Extract the (x, y) coordinate from the center of the cell holding the provided text.  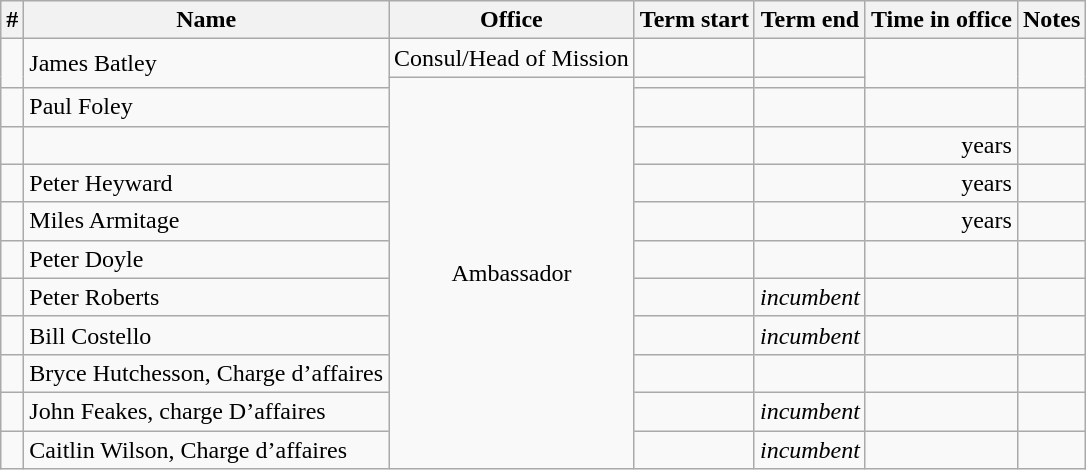
Name (206, 20)
James Batley (206, 64)
Miles Armitage (206, 221)
Bryce Hutchesson, Charge d’affaires (206, 373)
Notes (1051, 20)
Peter Heyward (206, 183)
Peter Roberts (206, 297)
Term start (694, 20)
Ambassador (512, 273)
# (12, 20)
Office (512, 20)
John Feakes, charge D’affaires (206, 411)
Bill Costello (206, 335)
Caitlin Wilson, Charge d’affaires (206, 449)
Consul/Head of Mission (512, 58)
Time in office (941, 20)
Paul Foley (206, 107)
Peter Doyle (206, 259)
Term end (810, 20)
